Return the (x, y) coordinate for the center point of the cell that contains the specified text.  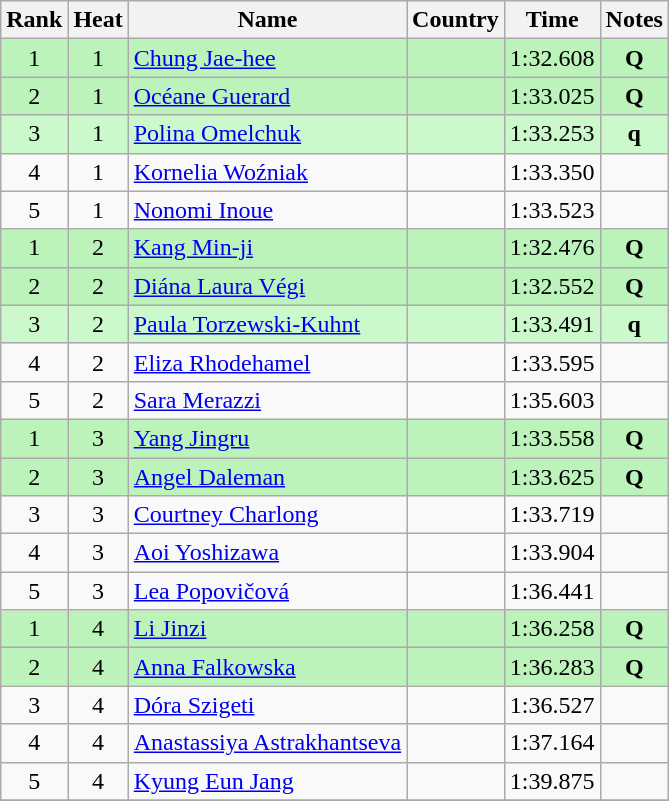
1:39.875 (552, 781)
Anastassiya Astrakhantseva (267, 743)
Sara Merazzi (267, 400)
1:33.595 (552, 362)
1:33.350 (552, 172)
1:33.558 (552, 438)
Name (267, 20)
Yang Jingru (267, 438)
1:36.258 (552, 629)
1:32.608 (552, 58)
1:33.491 (552, 324)
1:36.283 (552, 667)
Angel Daleman (267, 477)
1:37.164 (552, 743)
Country (456, 20)
Lea Popovičová (267, 591)
1:33.904 (552, 553)
1:33.025 (552, 96)
Notes (634, 20)
Kornelia Woźniak (267, 172)
1:32.476 (552, 248)
1:33.253 (552, 134)
Heat (98, 20)
Océane Guerard (267, 96)
Li Jinzi (267, 629)
Paula Torzewski-Kuhnt (267, 324)
Polina Omelchuk (267, 134)
Time (552, 20)
1:32.552 (552, 286)
1:36.527 (552, 705)
Diána Laura Végi (267, 286)
1:33.523 (552, 210)
Nonomi Inoue (267, 210)
Kyung Eun Jang (267, 781)
Aoi Yoshizawa (267, 553)
Courtney Charlong (267, 515)
Dóra Szigeti (267, 705)
1:33.719 (552, 515)
1:33.625 (552, 477)
Rank (34, 20)
Kang Min-ji (267, 248)
Anna Falkowska (267, 667)
Eliza Rhodehamel (267, 362)
1:36.441 (552, 591)
Chung Jae-hee (267, 58)
1:35.603 (552, 400)
